From the cell containing the given text, extract its center point as (x, y) coordinate. 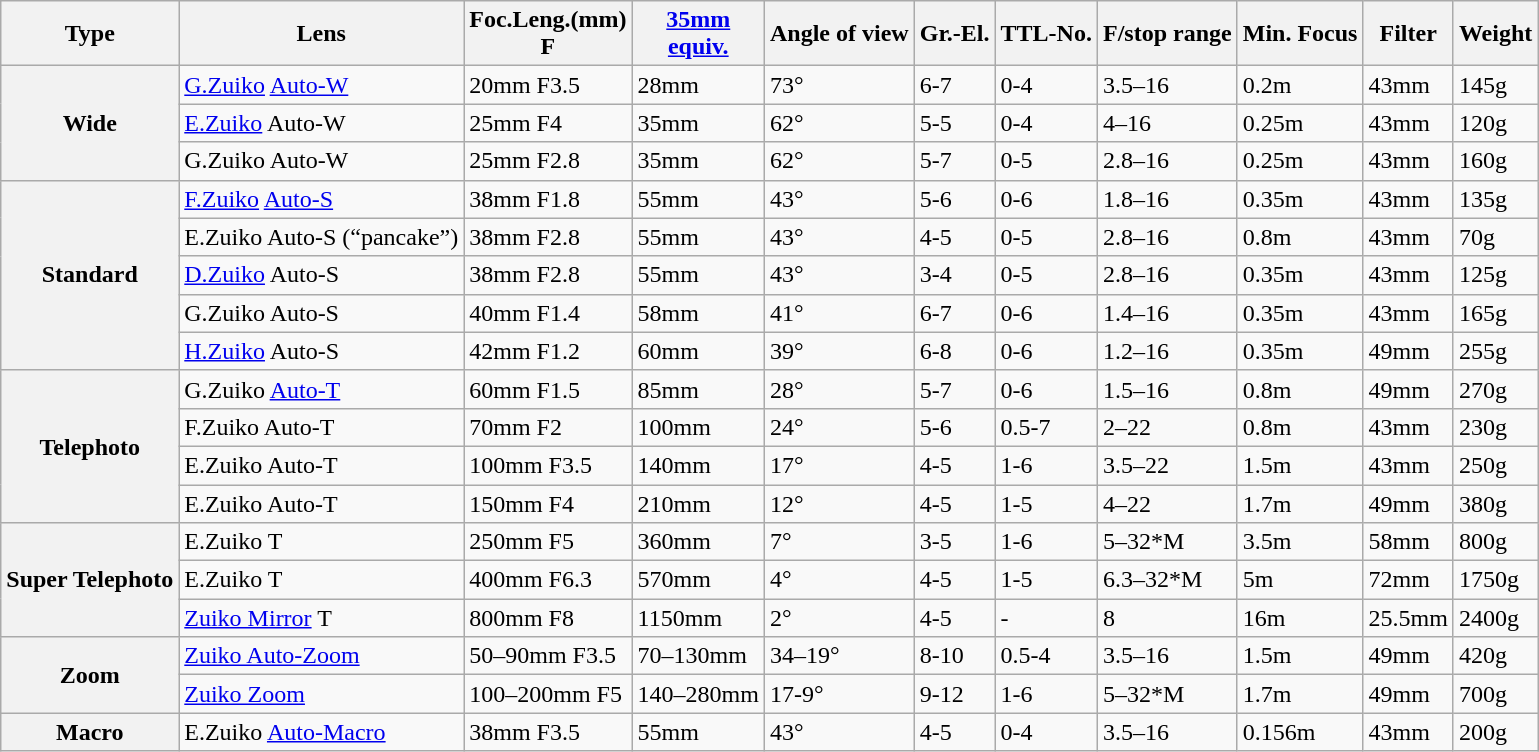
Zuiko Auto-Zoom (322, 656)
150mm F4 (548, 503)
G.Zuiko Auto-S (322, 313)
42mm F1.2 (548, 351)
25.5mm (1408, 618)
255g (1495, 351)
Zoom (90, 675)
0.2m (1300, 85)
25mm F2.8 (548, 161)
140–280mm (698, 694)
17° (839, 465)
Telephoto (90, 446)
1.8–16 (1167, 199)
6.3–32*M (1167, 580)
F.Zuiko Auto-S (322, 199)
Zuiko Mirror T (322, 618)
2400g (1495, 618)
28mm (698, 85)
- (1046, 618)
1.2–16 (1167, 351)
72mm (1408, 580)
210mm (698, 503)
420g (1495, 656)
7° (839, 542)
2° (839, 618)
400mm F6.3 (548, 580)
0.156m (1300, 732)
38mm F1.8 (548, 199)
3.5–22 (1167, 465)
145g (1495, 85)
Min. Focus (1300, 34)
140mm (698, 465)
5-5 (954, 123)
Gr.-El. (954, 34)
135g (1495, 199)
Zuiko Zoom (322, 694)
25mm F4 (548, 123)
85mm (698, 389)
60mm F1.5 (548, 389)
D.Zuiko Auto-S (322, 275)
3.5m (1300, 542)
E.Zuiko Auto-Macro (322, 732)
3-5 (954, 542)
230g (1495, 427)
Wide (90, 123)
360mm (698, 542)
165g (1495, 313)
12° (839, 503)
1.5–16 (1167, 389)
3-4 (954, 275)
6-8 (954, 351)
8 (1167, 618)
20mm F3.5 (548, 85)
16m (1300, 618)
0.5-4 (1046, 656)
Lens (322, 34)
41° (839, 313)
60mm (698, 351)
0.5-7 (1046, 427)
73° (839, 85)
H.Zuiko Auto-S (322, 351)
250mm F5 (548, 542)
100mm (698, 427)
800g (1495, 542)
35mmequiv. (698, 34)
570mm (698, 580)
200g (1495, 732)
Macro (90, 732)
120g (1495, 123)
Foc.Leng.(mm)F (548, 34)
39° (839, 351)
4° (839, 580)
125g (1495, 275)
G.Zuiko Auto-T (322, 389)
380g (1495, 503)
160g (1495, 161)
4–22 (1167, 503)
E.Zuiko Auto-S (“pancake”) (322, 237)
70mm F2 (548, 427)
Standard (90, 275)
70g (1495, 237)
40mm F1.4 (548, 313)
Weight (1495, 34)
4–16 (1167, 123)
250g (1495, 465)
700g (1495, 694)
17-9° (839, 694)
100–200mm F5 (548, 694)
8-10 (954, 656)
24° (839, 427)
Type (90, 34)
1150mm (698, 618)
TTL-No. (1046, 34)
Filter (1408, 34)
100mm F3.5 (548, 465)
2–22 (1167, 427)
5m (1300, 580)
1750g (1495, 580)
F.Zuiko Auto-T (322, 427)
28° (839, 389)
9-12 (954, 694)
50–90mm F3.5 (548, 656)
F/stop range (1167, 34)
Angle of view (839, 34)
34–19° (839, 656)
800mm F8 (548, 618)
Super Telephoto (90, 580)
1.4–16 (1167, 313)
E.Zuiko Auto-W (322, 123)
70–130mm (698, 656)
270g (1495, 389)
38mm F3.5 (548, 732)
